Capture the cell that displays the provided text and extract its (x, y) central coordinate. 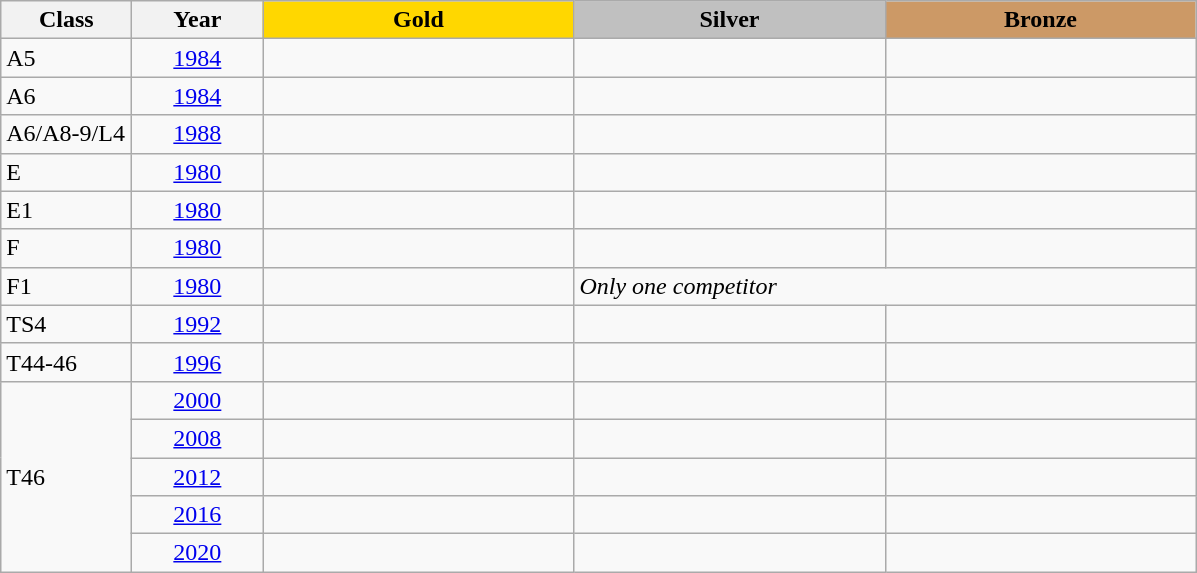
TS4 (66, 324)
A6/A8-9/L4 (66, 134)
2020 (198, 553)
T46 (66, 476)
A5 (66, 58)
1988 (198, 134)
F (66, 248)
1996 (198, 362)
2008 (198, 438)
Gold (418, 20)
2000 (198, 400)
Silver (730, 20)
E (66, 172)
2012 (198, 477)
Only one competitor (885, 286)
Class (66, 20)
Bronze (1040, 20)
Year (198, 20)
1992 (198, 324)
T44-46 (66, 362)
E1 (66, 210)
2016 (198, 515)
A6 (66, 96)
F1 (66, 286)
